Detect which cell encompasses the target text, then output its (x, y) center coordinate. 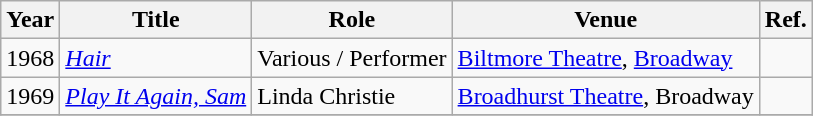
1969 (30, 96)
Hair (156, 58)
Play It Again, Sam (156, 96)
Venue (606, 20)
Title (156, 20)
Role (352, 20)
Ref. (786, 20)
Linda Christie (352, 96)
Year (30, 20)
1968 (30, 58)
Broadhurst Theatre, Broadway (606, 96)
Various / Performer (352, 58)
Biltmore Theatre, Broadway (606, 58)
